From the cell containing the given text, extract its center point as (x, y) coordinate. 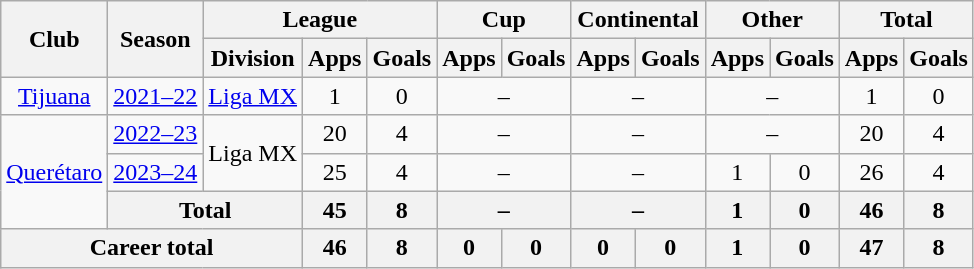
Querétaro (54, 172)
Career total (152, 248)
25 (335, 172)
2021–22 (156, 96)
Tijuana (54, 96)
Season (156, 39)
47 (871, 248)
Club (54, 39)
2023–24 (156, 172)
Cup (504, 20)
Division (253, 58)
45 (335, 210)
26 (871, 172)
Continental (638, 20)
Other (772, 20)
League (320, 20)
2022–23 (156, 134)
